Pinpoint the cell where the given text exists, returning its (X, Y) midpoint coordinate. 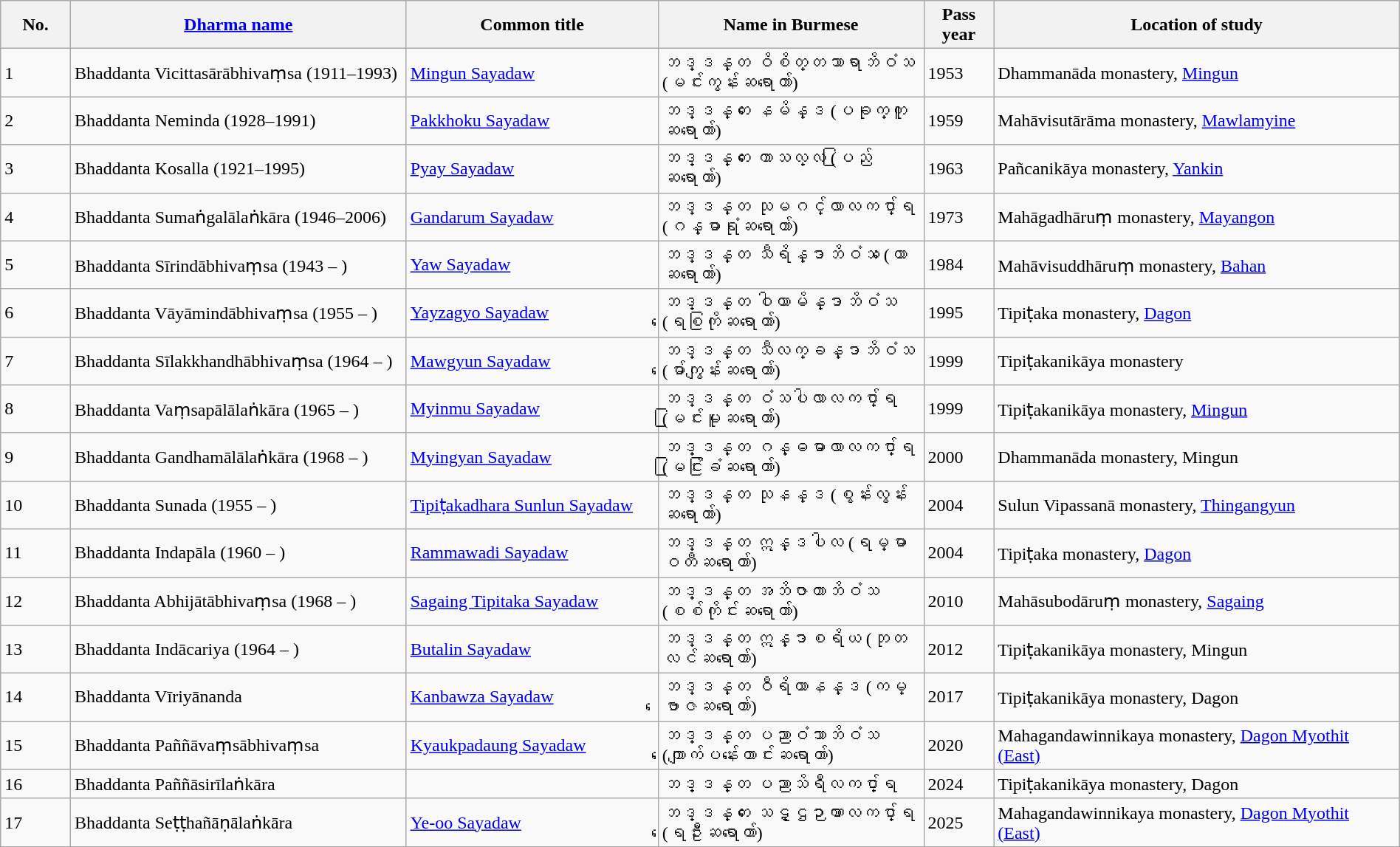
1995 (958, 313)
ဘဒ္ဒန္တ သုမင်္ဂလာလင်္ကာရ (ဂန္ဓာရုံဆရာတော်) (791, 217)
Mingun Sayadaw (532, 72)
Kyaukpadaung Sayadaw (532, 746)
ဘဒ္ဒန္တ အဘိဇာတာဘိဝံသ (စစ်ကိုင်းဆရာတော်) (791, 601)
Bhaddanta Sīlakkhandhābhivaṃsa (1964 – ) (238, 360)
Tipiṭakadhara Sunlun Sayadaw (532, 505)
16 (35, 784)
2017 (958, 697)
Bhaddanta Vicittasārābhivaṃsa (1911–1993) (238, 72)
Pyay Sayadaw (532, 168)
ဘဒ္ဒန္တ ဂန္ဓမာလာလင်္ကာရ (မြင်းခြံဆရာတော်) (791, 456)
Bhaddanta Kosalla (1921–1995) (238, 168)
Bhaddanta Sunada (1955 – ) (238, 505)
Yaw Sayadaw (532, 264)
ဘဒ္ဒန္တ နေမိန္ဒ (ပခုက္ကူဆရာတော်) (791, 121)
8 (35, 409)
Bhaddanta Vīriyānanda (238, 697)
Butalin Sayadaw (532, 650)
Myingyan Sayadaw (532, 456)
Kanbawza Sayadaw (532, 697)
ဘဒ္ဒန္တ သီလက္ခန္ဒာဘိဝံသ (မော်ကျွန်းဆရာတော်) (791, 360)
Rammawadi Sayadaw (532, 552)
Pakkhoku Sayadaw (532, 121)
Ye-oo Sayadaw (532, 823)
Mahāvisuddhāruṃ monastery, Bahan (1196, 264)
Bhaddanta Vaṃsapālālaṅkāra (1965 – ) (238, 409)
ဘဒ္ဒန္တ ဝါယာမိန္ဒာဘိဝံသ (ရေစကြိုဆရာတော်) (791, 313)
Mahāsubodāruṃ monastery, Sagaing (1196, 601)
6 (35, 313)
14 (35, 697)
Pañcanikāya monastery, Yankin (1196, 168)
12 (35, 601)
ဘဒ္ဒန္တ ကောသလ္လ (ပြည်ဆရာတော်) (791, 168)
15 (35, 746)
ဘဒ္ဒန္တ သီရိန္ဒာဘိဝံသ (ယောဆရာတော်) (791, 264)
1973 (958, 217)
Bhaddanta Gandhamālālaṅkāra (1968 – ) (238, 456)
13 (35, 650)
ဘဒ္ဒန္တ ဝီရိယာနန္ဒ (ကမ္ဗောဇဆရာတော်) (791, 697)
4 (35, 217)
Bhaddanta Sumaṅgalālaṅkāra (1946–2006) (238, 217)
11 (35, 552)
Dharma name (238, 25)
Pass year (958, 25)
2010 (958, 601)
Sagaing Tipitaka Sayadaw (532, 601)
1984 (958, 264)
ဘဒ္ဒန္တ ဣန္ဒပါလ (ရမ္မာဝတီဆရာတော်) (791, 552)
2020 (958, 746)
Bhaddanta Abhijātābhivaṃsa (1968 – ) (238, 601)
7 (35, 360)
Bhaddanta Seṭṭhañāṇālaṅkāra (238, 823)
Myinmu Sayadaw (532, 409)
No. (35, 25)
1 (35, 72)
Bhaddanta Sīrindābhivaṃsa (1943 – ) (238, 264)
Bhaddanta Indapāla (1960 – ) (238, 552)
10 (35, 505)
3 (35, 168)
Bhaddanta Paññāsirīlaṅkāra (238, 784)
ဘဒ္ဒန္တ ‌သေဋ္ဌဉာဏာလင်္ကာရ (ရေဦးဆရာတော်) (791, 823)
2012 (958, 650)
1953 (958, 72)
1959 (958, 121)
Bhaddanta Neminda (1928–1991) (238, 121)
Name in Burmese (791, 25)
ဘဒ္ဒန္တ ဝိစိတ္တသာရာဘိဝံသ (မင်းကွန်းဆရာတော်) (791, 72)
17 (35, 823)
Mahāgadhāruṃ monastery, Mayangon (1196, 217)
Mawgyun Sayadaw (532, 360)
Common title (532, 25)
2 (35, 121)
Gandarum Sayadaw (532, 217)
Tipiṭakanikāya monastery (1196, 360)
5 (35, 264)
Bhaddanta Paññāvaṃsābhivaṃsa (238, 746)
ဘဒ္ဒန္တ ဝံသပါလာလင်္ကာရ (မြင်းမူဆရာတော်) (791, 409)
ဘဒ္ဒန္တ ပညာဝံသာဘိဝံသ (ကျောက်ပန်းတောင်းဆရာတော်) (791, 746)
ဘဒ္ဒန္တ သုနန္ဒ (စွန်းလွန်းဆရာတော်) (791, 505)
Sulun Vipassanā monastery, Thingangyun (1196, 505)
ဘဒ္ဒန္တ ဣန္ဒာစရိယ (ဘုတလင်ဆရာတော်) (791, 650)
Bhaddanta Indācariya (1964 – ) (238, 650)
2025 (958, 823)
Bhaddanta Vāyāmindābhivaṃsa (1955 – ) (238, 313)
2024 (958, 784)
2000 (958, 456)
ဘဒ္ဒန္တ ပညာသိရီလင်္ကာရ (791, 784)
Yayzagyo Sayadaw (532, 313)
Mahāvisutārāma monastery, Mawlamyine (1196, 121)
9 (35, 456)
Location of study (1196, 25)
1963 (958, 168)
